Pinpoint the cell where the given text exists, returning its [X, Y] midpoint coordinate. 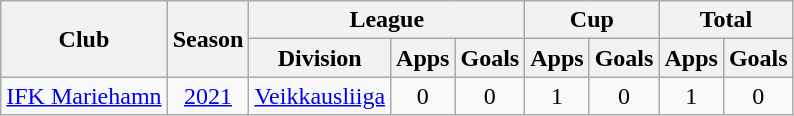
IFK Mariehamn [84, 96]
Total [726, 20]
2021 [208, 96]
Season [208, 39]
League [387, 20]
Cup [592, 20]
Club [84, 39]
Veikkausliiga [320, 96]
Division [320, 58]
